Detect which cell encompasses the target text, then output its (X, Y) center coordinate. 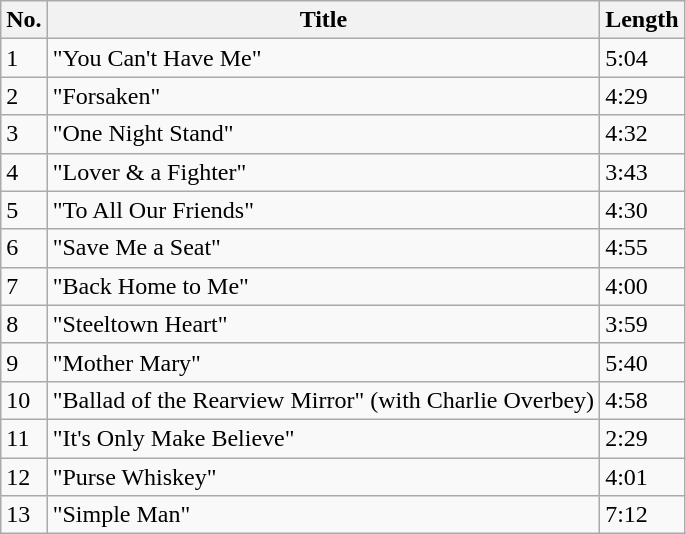
4 (24, 172)
Length (642, 20)
"Save Me a Seat" (323, 248)
"Ballad of the Rearview Mirror" (with Charlie Overbey) (323, 400)
"Simple Man" (323, 515)
3:59 (642, 324)
13 (24, 515)
10 (24, 400)
4:29 (642, 96)
9 (24, 362)
11 (24, 438)
"You Can't Have Me" (323, 58)
4:01 (642, 477)
1 (24, 58)
12 (24, 477)
6 (24, 248)
Title (323, 20)
"Back Home to Me" (323, 286)
2 (24, 96)
"Steeltown Heart" (323, 324)
3 (24, 134)
"One Night Stand" (323, 134)
"Purse Whiskey" (323, 477)
5:40 (642, 362)
4:30 (642, 210)
4:58 (642, 400)
2:29 (642, 438)
"To All Our Friends" (323, 210)
"Mother Mary" (323, 362)
7:12 (642, 515)
5 (24, 210)
5:04 (642, 58)
4:55 (642, 248)
4:00 (642, 286)
4:32 (642, 134)
"It's Only Make Believe" (323, 438)
No. (24, 20)
"Forsaken" (323, 96)
8 (24, 324)
7 (24, 286)
3:43 (642, 172)
"Lover & a Fighter" (323, 172)
